Detect which cell encompasses the target text, then output its (x, y) center coordinate. 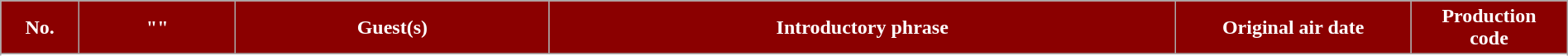
Production code (1489, 28)
No. (40, 28)
Introductory phrase (863, 28)
"" (157, 28)
Original air date (1293, 28)
Guest(s) (392, 28)
